Locate the cell with the specified text and output its (x, y) center coordinate. 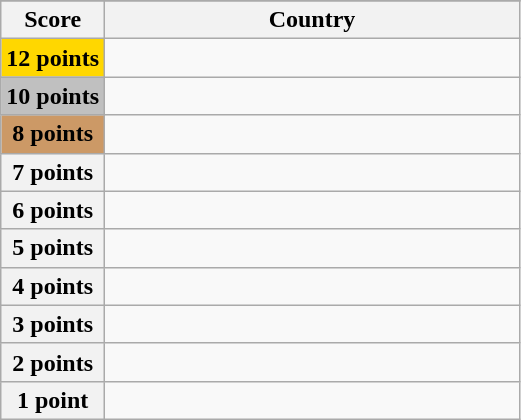
1 point (53, 400)
6 points (53, 210)
3 points (53, 324)
Country (312, 20)
5 points (53, 248)
12 points (53, 58)
Score (53, 20)
4 points (53, 286)
8 points (53, 134)
2 points (53, 362)
7 points (53, 172)
10 points (53, 96)
